Determine the [x, y] coordinate at the center of the cell enclosing the given text.  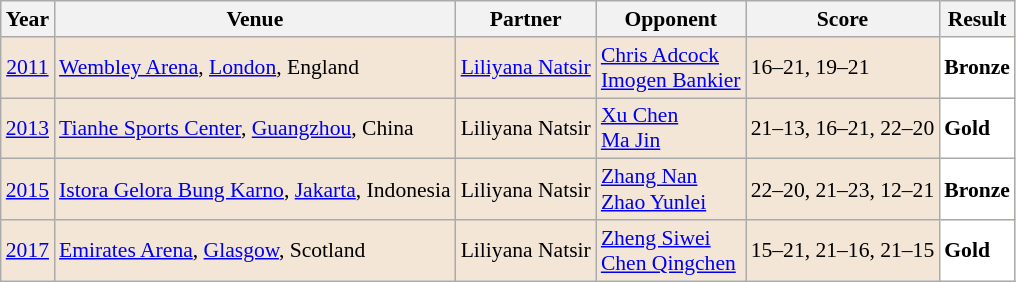
Tianhe Sports Center, Guangzhou, China [255, 128]
2013 [28, 128]
Emirates Arena, Glasgow, Scotland [255, 250]
2017 [28, 250]
21–13, 16–21, 22–20 [843, 128]
Chris Adcock Imogen Bankier [671, 68]
Wembley Arena, London, England [255, 68]
2011 [28, 68]
16–21, 19–21 [843, 68]
15–21, 21–16, 21–15 [843, 250]
Partner [526, 19]
2015 [28, 190]
22–20, 21–23, 12–21 [843, 190]
Istora Gelora Bung Karno, Jakarta, Indonesia [255, 190]
Score [843, 19]
Zheng Siwei Chen Qingchen [671, 250]
Year [28, 19]
Opponent [671, 19]
Zhang Nan Zhao Yunlei [671, 190]
Result [977, 19]
Venue [255, 19]
Xu Chen Ma Jin [671, 128]
